Capture the cell that displays the provided text and extract its (X, Y) central coordinate. 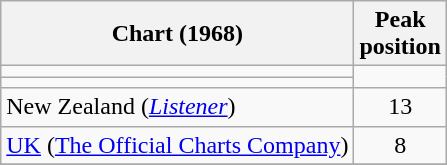
8 (400, 145)
13 (400, 107)
New Zealand (Listener) (178, 107)
Peakposition (400, 34)
Chart (1968) (178, 34)
UK (The Official Charts Company) (178, 145)
